Scan for the cell matching the given text and deliver its (x, y) coordinate at center. 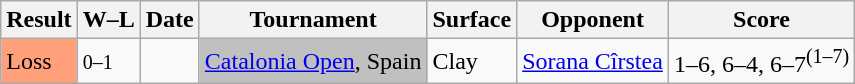
Loss (39, 62)
Clay (472, 62)
W–L (108, 20)
Result (39, 20)
Surface (472, 20)
Date (170, 20)
1–6, 6–4, 6–7(1–7) (761, 62)
Opponent (593, 20)
Tournament (313, 20)
Sorana Cîrstea (593, 62)
Score (761, 20)
Catalonia Open, Spain (313, 62)
0–1 (108, 62)
